Output the (x, y) coordinate of the center of the cell containing the given text.  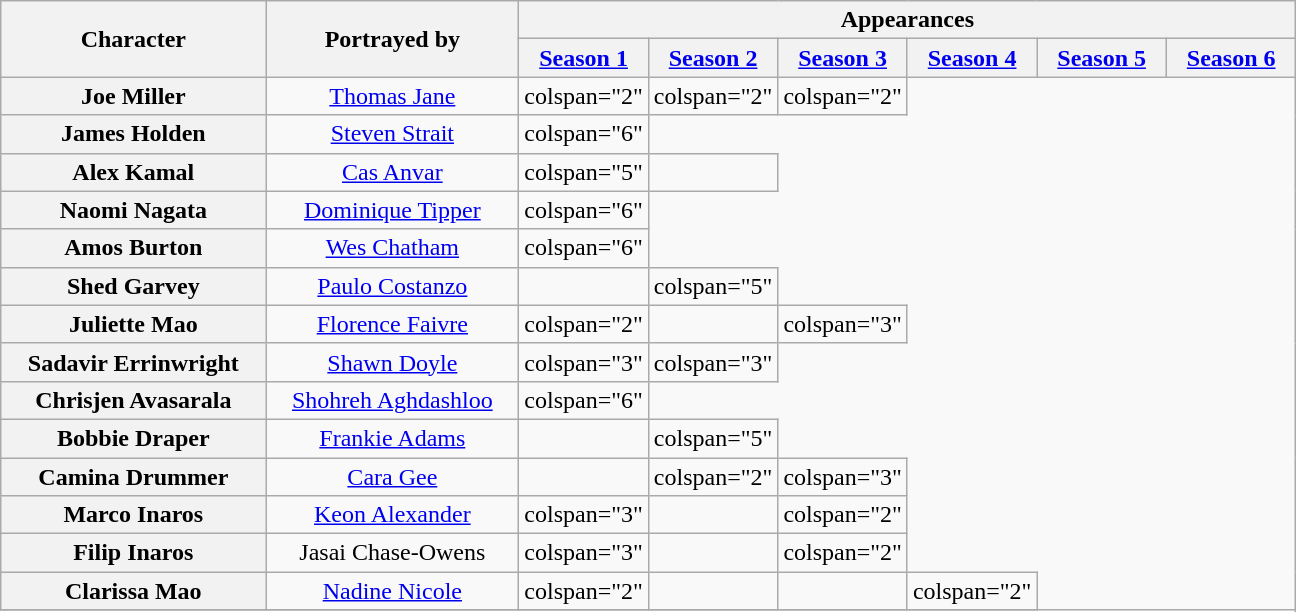
Juliette Mao (134, 324)
Keon Alexander (392, 515)
Frankie Adams (392, 438)
Clarissa Mao (134, 591)
Cas Anvar (392, 172)
Joe Miller (134, 96)
Wes Chatham (392, 248)
Florence Faivre (392, 324)
Bobbie Draper (134, 438)
Thomas Jane (392, 96)
Shohreh Aghdashloo (392, 400)
Sadavir Errinwright (134, 362)
Portrayed by (392, 39)
Amos Burton (134, 248)
Season 6 (1231, 58)
Dominique Tipper (392, 210)
Naomi Nagata (134, 210)
Shawn Doyle (392, 362)
Shed Garvey (134, 286)
Alex Kamal (134, 172)
Season 2 (713, 58)
Cara Gee (392, 477)
Chrisjen Avasarala (134, 400)
Filip Inaros (134, 553)
Camina Drummer (134, 477)
Season 4 (972, 58)
Character (134, 39)
Jasai Chase-Owens (392, 553)
Season 1 (584, 58)
Paulo Costanzo (392, 286)
Appearances (908, 20)
Season 5 (1102, 58)
Steven Strait (392, 134)
Marco Inaros (134, 515)
Season 3 (843, 58)
James Holden (134, 134)
Nadine Nicole (392, 591)
